Return (X, Y) of the center of cell containing provided text 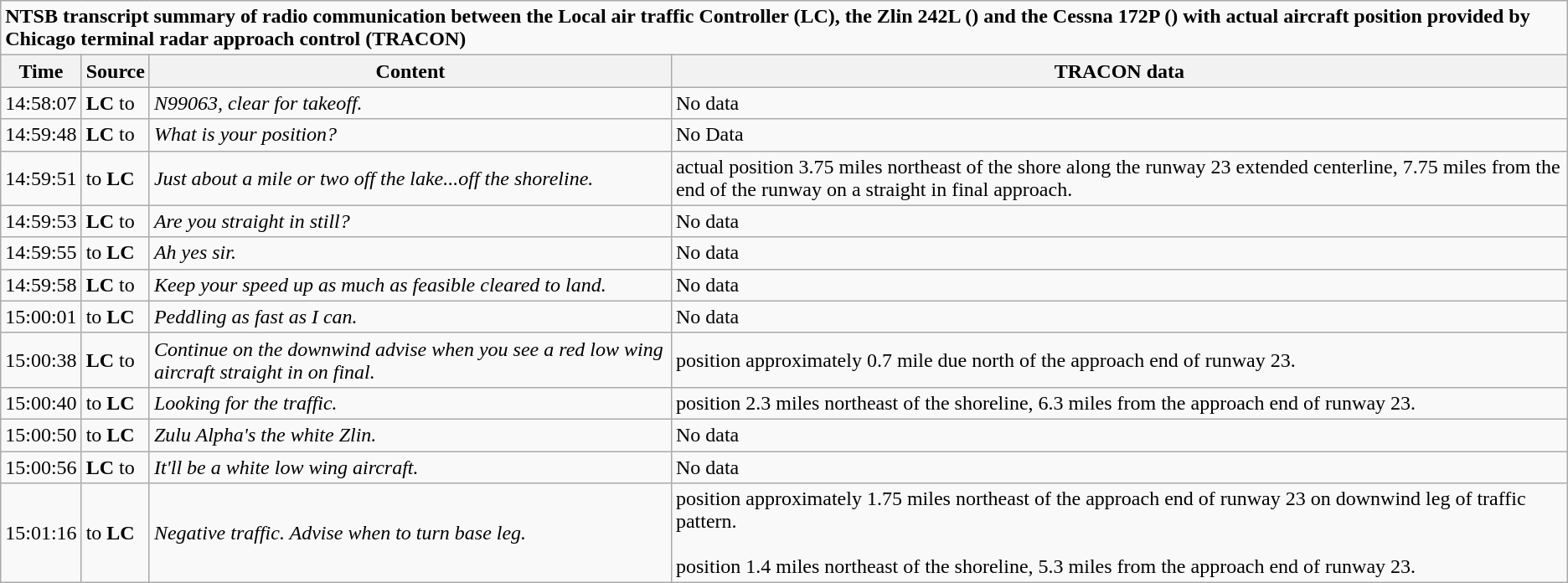
position 2.3 miles northeast of the shoreline, 6.3 miles from the approach end of runway 23. (1119, 403)
Just about a mile or two off the lake...off the shoreline. (410, 178)
14:59:48 (41, 135)
Ah yes sir. (410, 253)
14:59:53 (41, 221)
15:00:50 (41, 435)
Looking for the traffic. (410, 403)
15:00:01 (41, 317)
Content (410, 71)
What is your position? (410, 135)
14:59:51 (41, 178)
TRACON data (1119, 71)
Keep your speed up as much as feasible cleared to land. (410, 285)
It'll be a white low wing aircraft. (410, 467)
15:00:38 (41, 360)
14:59:58 (41, 285)
15:00:40 (41, 403)
Continue on the downwind advise when you see a red low wing aircraft straight in on final. (410, 360)
Time (41, 71)
Zulu Alpha's the white Zlin. (410, 435)
15:01:16 (41, 533)
Negative traffic. Advise when to turn base leg. (410, 533)
Source (116, 71)
14:58:07 (41, 103)
N99063, clear for takeoff. (410, 103)
14:59:55 (41, 253)
position approximately 0.7 mile due north of the approach end of runway 23. (1119, 360)
No Data (1119, 135)
Are you straight in still? (410, 221)
Peddling as fast as I can. (410, 317)
15:00:56 (41, 467)
